Pinpoint the cell where the given text exists, returning its [X, Y] midpoint coordinate. 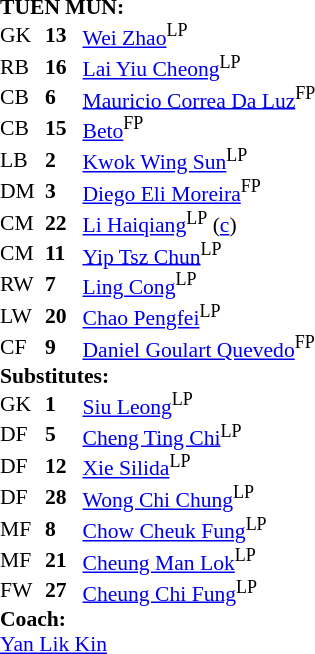
2 [64, 160]
11 [64, 254]
16 [64, 66]
Ling CongLP [198, 284]
Cheung Man LokLP [198, 560]
6 [64, 98]
3 [64, 190]
LB [22, 160]
FW [22, 590]
Chow Cheuk FungLP [198, 528]
Li HaiqiangLP (c) [198, 222]
Siu LeongLP [198, 404]
8 [64, 528]
LW [22, 316]
20 [64, 316]
Mauricio Correa Da LuzFP [198, 98]
Xie SilidaLP [198, 466]
12 [64, 466]
RB [22, 66]
Substitutes: [158, 376]
21 [64, 560]
15 [64, 128]
1 [64, 404]
Lai Yiu CheongLP [198, 66]
27 [64, 590]
Wei ZhaoLP [198, 36]
CF [22, 346]
22 [64, 222]
BetoFP [198, 128]
9 [64, 346]
Chao PengfeiLP [198, 316]
DM [22, 190]
Diego Eli MoreiraFP [198, 190]
7 [64, 284]
5 [64, 434]
Kwok Wing SunLP [198, 160]
Yip Tsz ChunLP [198, 254]
28 [64, 498]
13 [64, 36]
Cheng Ting ChiLP [198, 434]
Coach: [158, 620]
RW [22, 284]
Wong Chi ChungLP [198, 498]
Cheung Chi FungLP [198, 590]
Daniel Goulart QuevedoFP [198, 346]
